Determine the [X, Y] coordinate at the center of the cell enclosing the given text.  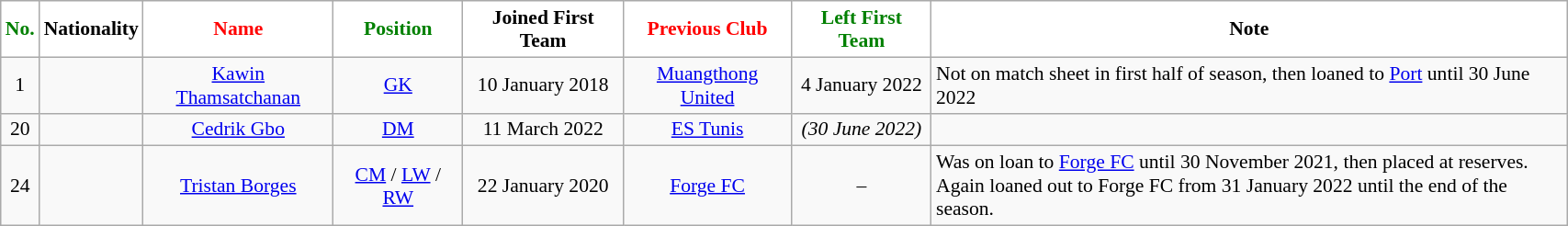
4 January 2022 [862, 85]
24 [20, 186]
Nationality [92, 29]
10 January 2018 [544, 85]
ES Tunis [707, 130]
Cedrik Gbo [239, 130]
Forge FC [707, 186]
Kawin Thamsatchanan [239, 85]
DM [399, 130]
(30 June 2022) [862, 130]
1 [20, 85]
20 [20, 130]
No. [20, 29]
Not on match sheet in first half of season, then loaned to Port until 30 June 2022 [1249, 85]
22 January 2020 [544, 186]
Muangthong United [707, 85]
Previous Club [707, 29]
Note [1249, 29]
11 March 2022 [544, 130]
Tristan Borges [239, 186]
Position [399, 29]
Joined First Team [544, 29]
Name [239, 29]
Left First Team [862, 29]
– [862, 186]
CM / LW / RW [399, 186]
GK [399, 85]
